Pinpoint the cell where the given text exists, returning its [X, Y] midpoint coordinate. 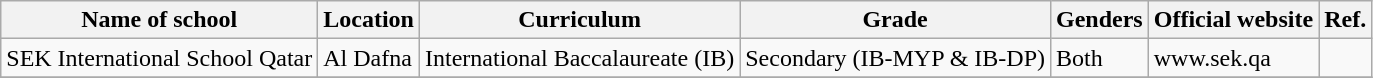
Curriculum [579, 20]
Genders [1100, 20]
Secondary (IB-MYP & IB-DP) [896, 58]
Official website [1233, 20]
Ref. [1346, 20]
SEK International School Qatar [160, 58]
International Baccalaureate (IB) [579, 58]
Al Dafna [369, 58]
Grade [896, 20]
Both [1100, 58]
Name of school [160, 20]
Location [369, 20]
www.sek.qa [1233, 58]
